Scan for the cell matching the given text and deliver its (x, y) coordinate at center. 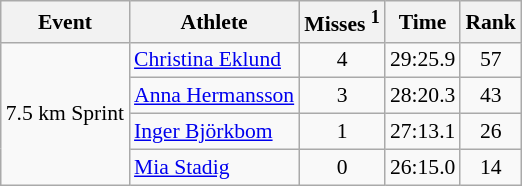
Event (65, 22)
14 (490, 167)
43 (490, 96)
26:15.0 (422, 167)
1 (342, 132)
Time (422, 22)
Athlete (214, 22)
57 (490, 60)
Mia Stadig (214, 167)
Misses 1 (342, 22)
0 (342, 167)
3 (342, 96)
Inger Björkbom (214, 132)
Rank (490, 22)
Christina Eklund (214, 60)
26 (490, 132)
27:13.1 (422, 132)
29:25.9 (422, 60)
28:20.3 (422, 96)
4 (342, 60)
Anna Hermansson (214, 96)
7.5 km Sprint (65, 113)
